Provide the [X, Y] coordinate of the cell's center where the given text is located.  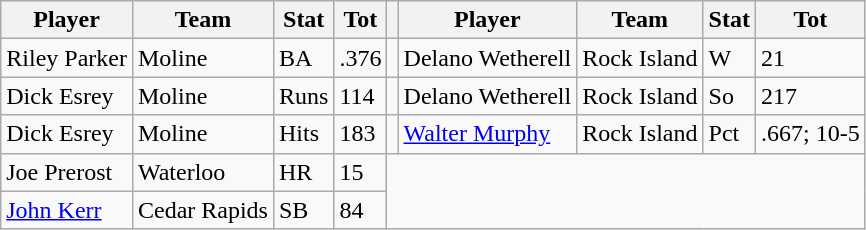
114 [360, 96]
Riley Parker [67, 58]
Runs [303, 96]
John Kerr [67, 210]
HR [303, 172]
Pct [729, 134]
Waterloo [202, 172]
21 [810, 58]
15 [360, 172]
So [729, 96]
217 [810, 96]
183 [360, 134]
BA [303, 58]
.667; 10-5 [810, 134]
.376 [360, 58]
Walter Murphy [488, 134]
84 [360, 210]
W [729, 58]
SB [303, 210]
Joe Prerost [67, 172]
Hits [303, 134]
Cedar Rapids [202, 210]
